Capture the cell that displays the provided text and extract its [x, y] central coordinate. 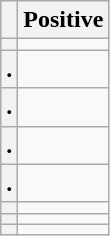
Positive [64, 20]
